From the cell containing the given text, extract its center point as [x, y] coordinate. 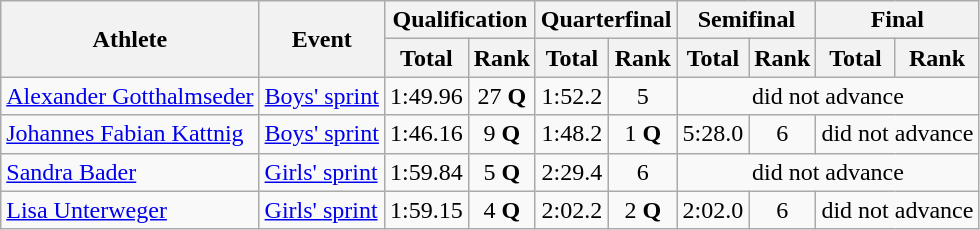
Event [322, 39]
9 Q [502, 134]
Semifinal [746, 20]
2 Q [643, 210]
27 Q [502, 96]
Alexander Gotthalmseder [130, 96]
5 Q [502, 172]
5 [643, 96]
1:59.84 [426, 172]
2:02.2 [572, 210]
5:28.0 [713, 134]
Quarterfinal [606, 20]
2:29.4 [572, 172]
1:49.96 [426, 96]
Final [898, 20]
1:46.16 [426, 134]
1:59.15 [426, 210]
Sandra Bader [130, 172]
Athlete [130, 39]
Qualification [460, 20]
2:02.0 [713, 210]
1:52.2 [572, 96]
4 Q [502, 210]
Lisa Unterweger [130, 210]
1 Q [643, 134]
Johannes Fabian Kattnig [130, 134]
1:48.2 [572, 134]
